Determine the [x, y] coordinate at the center of the cell enclosing the given text.  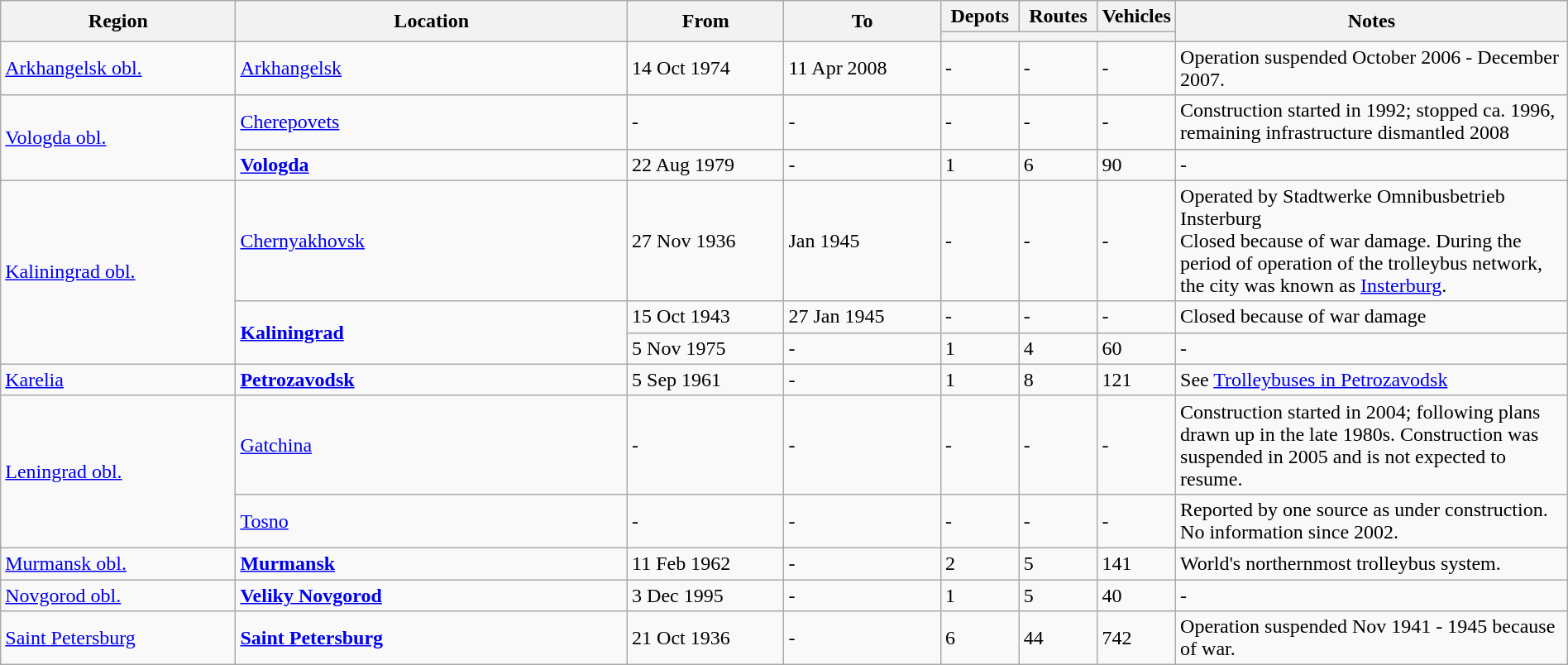
5 Nov 1975 [706, 348]
Cherepovets [432, 122]
Leningrad obl. [118, 471]
Murmansk obl. [118, 563]
Arkhangelsk [432, 68]
Kaliningrad [432, 332]
Veliky Novgorod [432, 595]
See Trolleybuses in Petrozavodsk [1372, 380]
5 Sep 1961 [706, 380]
4 [1059, 348]
22 Aug 1979 [706, 165]
Murmansk [432, 563]
Construction started in 1992; stopped ca. 1996, remaining infrastructure dismantled 2008 [1372, 122]
40 [1136, 595]
Construction started in 2004; following plans drawn up in the late 1980s. Construction was suspended in 2005 and is not expected to resume. [1372, 445]
27 Jan 1945 [862, 317]
11 Feb 1962 [706, 563]
Novgorod obl. [118, 595]
Routes [1059, 17]
Gatchina [432, 445]
Operation suspended October 2006 - December 2007. [1372, 68]
Location [432, 22]
Jan 1945 [862, 241]
Region [118, 22]
Vologda obl. [118, 137]
Closed because of war damage [1372, 317]
Chernyakhovsk [432, 241]
Petrozavodsk [432, 380]
Vehicles [1136, 17]
Vologda [432, 165]
742 [1136, 639]
11 Apr 2008 [862, 68]
Kaliningrad obl. [118, 272]
121 [1136, 380]
44 [1059, 639]
27 Nov 1936 [706, 241]
8 [1059, 380]
Karelia [118, 380]
Notes [1372, 22]
Depots [979, 17]
Operation suspended Nov 1941 - 1945 because of war. [1372, 639]
World's northernmost trolleybus system. [1372, 563]
Tosno [432, 521]
Arkhangelsk obl. [118, 68]
90 [1136, 165]
From [706, 22]
3 Dec 1995 [706, 595]
To [862, 22]
21 Oct 1936 [706, 639]
Reported by one source as under construction. No information since 2002. [1372, 521]
2 [979, 563]
141 [1136, 563]
60 [1136, 348]
15 Oct 1943 [706, 317]
14 Oct 1974 [706, 68]
